Capture the cell that displays the provided text and extract its [X, Y] central coordinate. 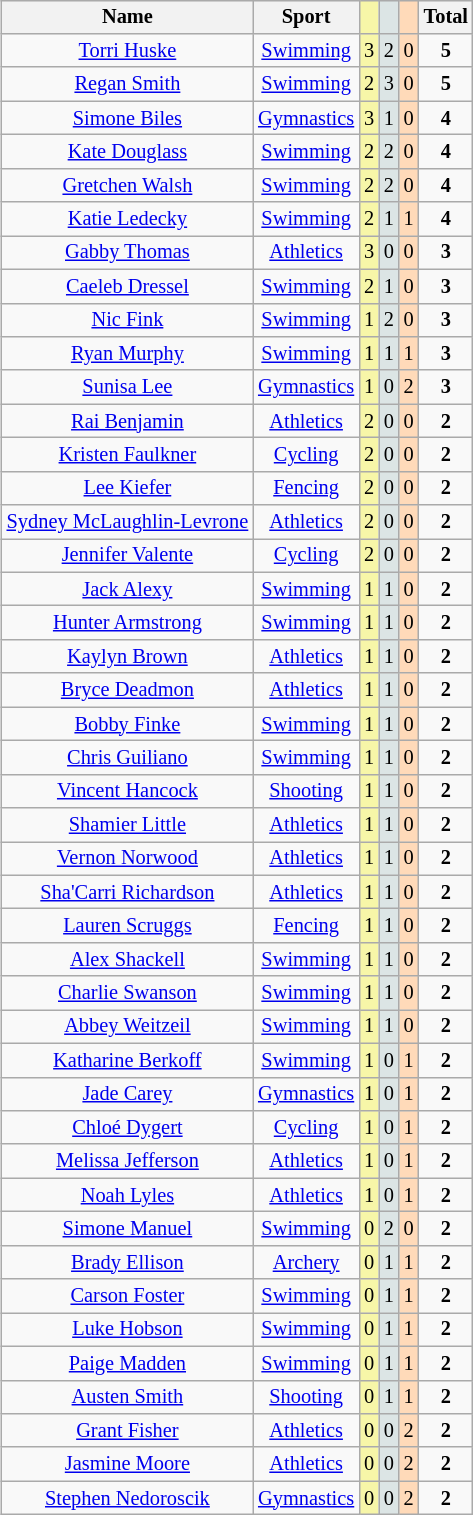
Jade Carey [128, 1094]
Alex Shackell [128, 960]
Sydney McLaughlin-Levrone [128, 522]
Simone Biles [128, 118]
Stephen Nedoroscik [128, 1498]
Kate Douglass [128, 152]
Hunter Armstrong [128, 623]
Jasmine Moore [128, 1464]
Rai Benjamin [128, 421]
Name [128, 17]
Katie Ledecky [128, 219]
Chris Guiliano [128, 758]
Noah Lyles [128, 1195]
Ryan Murphy [128, 354]
Torri Huske [128, 51]
Shamier Little [128, 825]
Paige Madden [128, 1363]
Sunisa Lee [128, 387]
Sport [306, 17]
Regan Smith [128, 84]
Abbey Weitzeil [128, 1027]
Kristen Faulkner [128, 455]
Grant Fisher [128, 1431]
Chloé Dygert [128, 1128]
Melissa Jefferson [128, 1161]
Nic Fink [128, 320]
Jack Alexy [128, 589]
Sha'Carri Richardson [128, 892]
Vincent Hancock [128, 791]
Charlie Swanson [128, 993]
Lauren Scruggs [128, 926]
Total [446, 17]
Lee Kiefer [128, 488]
Bobby Finke [128, 724]
Vernon Norwood [128, 859]
Kaylyn Brown [128, 657]
Bryce Deadmon [128, 690]
Archery [306, 1262]
Jennifer Valente [128, 556]
Simone Manuel [128, 1229]
Katharine Berkoff [128, 1060]
Brady Ellison [128, 1262]
Gabby Thomas [128, 253]
Caeleb Dressel [128, 286]
Luke Hobson [128, 1330]
Carson Foster [128, 1296]
Austen Smith [128, 1397]
Gretchen Walsh [128, 185]
